From the cell containing the given text, extract its center point as (x, y) coordinate. 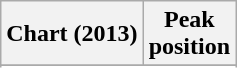
Chart (2013) (72, 34)
Peak position (189, 34)
